Detect which cell encompasses the target text, then output its [x, y] center coordinate. 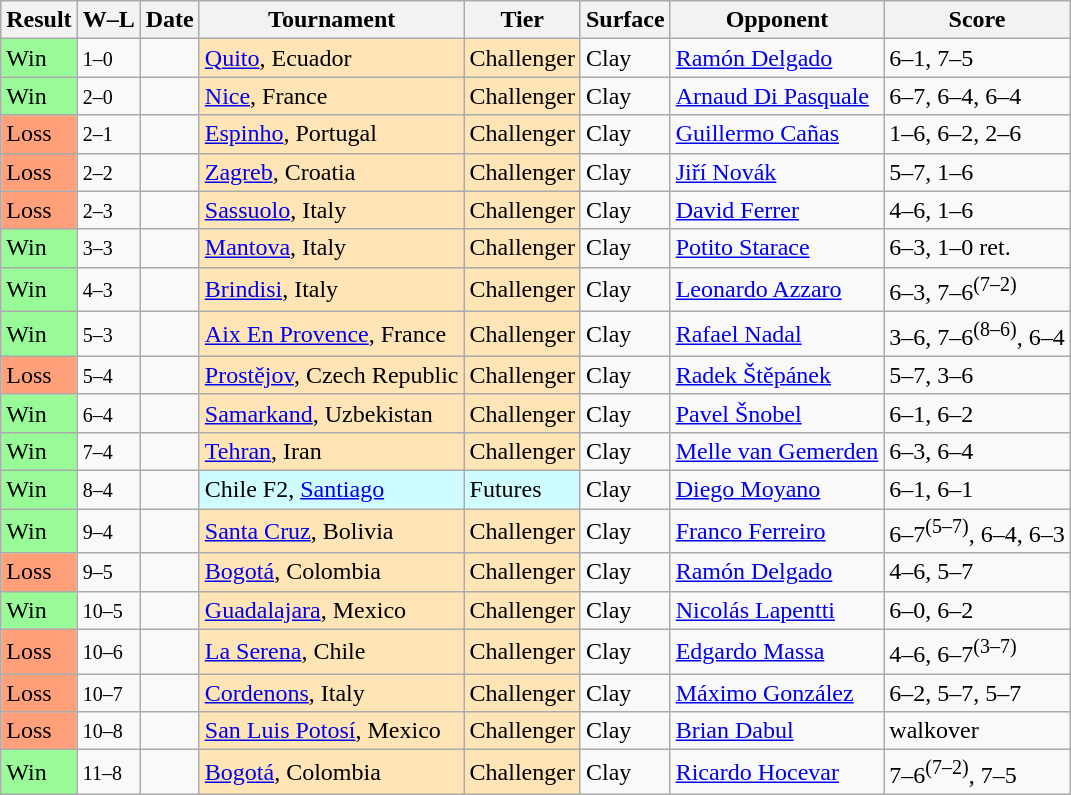
6–0, 6–2 [977, 610]
Guillermo Cañas [777, 134]
6–3, 1–0 ret. [977, 248]
10–5 [108, 610]
6–4 [108, 413]
Surface [625, 20]
1–0 [108, 58]
6–7(5–7), 6–4, 6–3 [977, 532]
Opponent [777, 20]
7–4 [108, 451]
5–4 [108, 375]
11–8 [108, 772]
Melle van Gemerden [777, 451]
8–4 [108, 489]
3–6, 7–6(8–6), 6–4 [977, 334]
Futures [522, 489]
2–1 [108, 134]
5–7, 3–6 [977, 375]
Date [170, 20]
6–1, 6–1 [977, 489]
Leonardo Azzaro [777, 290]
10–7 [108, 693]
Tier [522, 20]
Radek Štěpánek [777, 375]
Ricardo Hocevar [777, 772]
Nice, France [332, 96]
6–7, 6–4, 6–4 [977, 96]
Santa Cruz, Bolivia [332, 532]
Espinho, Portugal [332, 134]
4–6, 6–7(3–7) [977, 652]
Prostějov, Czech Republic [332, 375]
Rafael Nadal [777, 334]
5–3 [108, 334]
Cordenons, Italy [332, 693]
Pavel Šnobel [777, 413]
10–6 [108, 652]
4–3 [108, 290]
2–2 [108, 172]
5–7, 1–6 [977, 172]
2–0 [108, 96]
Jiří Novák [777, 172]
2–3 [108, 210]
walkover [977, 731]
Guadalajara, Mexico [332, 610]
Franco Ferreiro [777, 532]
Chile F2, Santiago [332, 489]
Mantova, Italy [332, 248]
10–8 [108, 731]
7–6(7–2), 7–5 [977, 772]
Sassuolo, Italy [332, 210]
La Serena, Chile [332, 652]
3–3 [108, 248]
Nicolás Lapentti [777, 610]
Diego Moyano [777, 489]
Arnaud Di Pasquale [777, 96]
Zagreb, Croatia [332, 172]
Score [977, 20]
David Ferrer [777, 210]
9–5 [108, 572]
Quito, Ecuador [332, 58]
6–3, 6–4 [977, 451]
Aix En Provence, France [332, 334]
Brindisi, Italy [332, 290]
Brian Dabul [777, 731]
6–1, 7–5 [977, 58]
Tournament [332, 20]
W–L [108, 20]
4–6, 1–6 [977, 210]
4–6, 5–7 [977, 572]
9–4 [108, 532]
Potito Starace [777, 248]
6–2, 5–7, 5–7 [977, 693]
6–1, 6–2 [977, 413]
Máximo González [777, 693]
6–3, 7–6(7–2) [977, 290]
1–6, 6–2, 2–6 [977, 134]
San Luis Potosí, Mexico [332, 731]
Tehran, Iran [332, 451]
Result [39, 20]
Samarkand, Uzbekistan [332, 413]
Edgardo Massa [777, 652]
